Provide the (X, Y) coordinate of the cell's center where the given text is located.  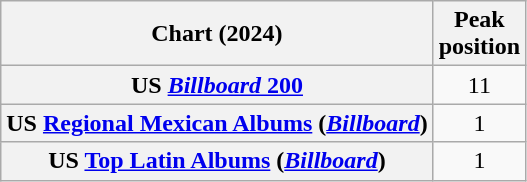
Chart (2024) (217, 34)
Peakposition (479, 34)
US Regional Mexican Albums (Billboard) (217, 123)
US Top Latin Albums (Billboard) (217, 161)
US Billboard 200 (217, 85)
11 (479, 85)
